Search for the cell housing the specified text and yield its [X, Y] center coordinate. 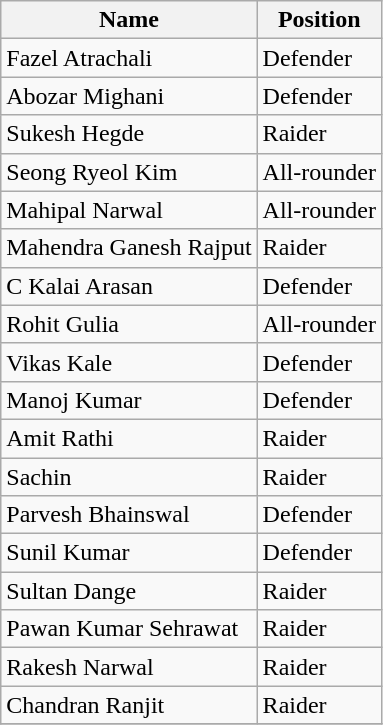
Pawan Kumar Sehrawat [129, 629]
Position [319, 20]
C Kalai Arasan [129, 286]
Sukesh Hegde [129, 134]
Sunil Kumar [129, 553]
Name [129, 20]
Rohit Gulia [129, 324]
Manoj Kumar [129, 400]
Fazel Atrachali [129, 58]
Amit Rathi [129, 438]
Vikas Kale [129, 362]
Chandran Ranjit [129, 705]
Seong Ryeol Kim [129, 172]
Sultan Dange [129, 591]
Sachin [129, 477]
Mahipal Narwal [129, 210]
Mahendra Ganesh Rajput [129, 248]
Abozar Mighani [129, 96]
Rakesh Narwal [129, 667]
Parvesh Bhainswal [129, 515]
